Extract the [x, y] coordinate from the center of the cell holding the provided text.  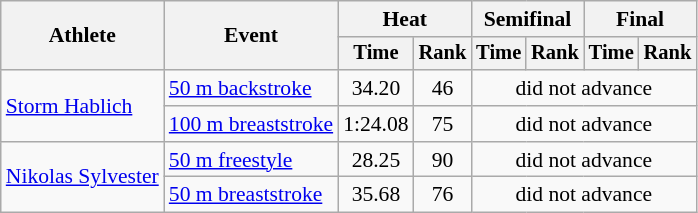
100 m breaststroke [251, 124]
35.68 [376, 195]
90 [443, 160]
1:24.08 [376, 124]
28.25 [376, 160]
Semifinal [527, 19]
50 m breaststroke [251, 195]
34.20 [376, 88]
Final [640, 19]
50 m freestyle [251, 160]
Nikolas Sylvester [82, 178]
76 [443, 195]
46 [443, 88]
Athlete [82, 36]
Heat [404, 19]
Event [251, 36]
50 m backstroke [251, 88]
Storm Hablich [82, 106]
75 [443, 124]
